Detect which cell encompasses the target text, then output its (X, Y) center coordinate. 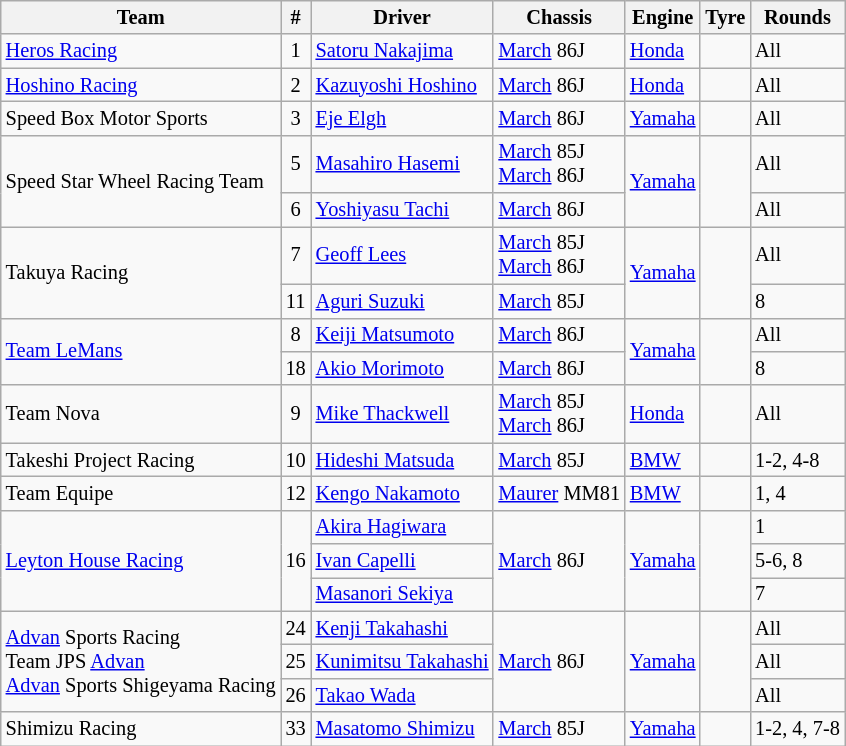
9 (296, 414)
Akio Morimoto (402, 368)
Ivan Capelli (402, 561)
18 (296, 368)
Engine (663, 17)
Kazuyoshi Hoshino (402, 85)
Kunimitsu Takahashi (402, 661)
Eje Elgh (402, 118)
Team Equipe (141, 493)
11 (296, 301)
Yoshiyasu Tachi (402, 210)
33 (296, 729)
12 (296, 493)
1-2, 4, 7-8 (798, 729)
Maurer MM81 (558, 493)
Chassis (558, 17)
1-2, 4-8 (798, 460)
16 (296, 560)
Team Nova (141, 414)
Leyton House Racing (141, 560)
25 (296, 661)
Masatomo Shimizu (402, 729)
2 (296, 85)
3 (296, 118)
Masahiro Hasemi (402, 164)
Kengo Nakamoto (402, 493)
24 (296, 628)
Advan Sports RacingTeam JPS AdvanAdvan Sports Shigeyama Racing (141, 662)
Speed Box Motor Sports (141, 118)
Heros Racing (141, 51)
Keiji Matsumoto (402, 335)
Geoff Lees (402, 255)
Takeshi Project Racing (141, 460)
26 (296, 695)
Satoru Nakajima (402, 51)
Shimizu Racing (141, 729)
Takao Wada (402, 695)
5 (296, 164)
Team LeMans (141, 352)
Masanori Sekiya (402, 594)
Team (141, 17)
Hideshi Matsuda (402, 460)
Tyre (725, 17)
Kenji Takahashi (402, 628)
Speed Star Wheel Racing Team (141, 180)
Akira Hagiwara (402, 527)
Rounds (798, 17)
5-6, 8 (798, 561)
# (296, 17)
Aguri Suzuki (402, 301)
Driver (402, 17)
6 (296, 210)
Mike Thackwell (402, 414)
1, 4 (798, 493)
10 (296, 460)
Hoshino Racing (141, 85)
Takuya Racing (141, 272)
